Return the (X, Y) coordinate for the center point of the cell that contains the specified text.  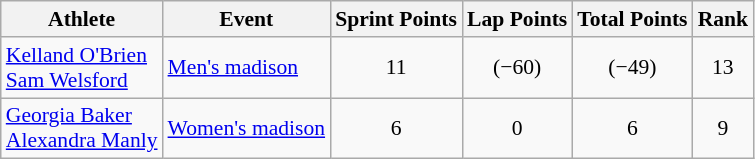
Women's madison (247, 128)
9 (724, 128)
Georgia BakerAlexandra Manly (82, 128)
Lap Points (517, 19)
Kelland O'BrienSam Welsford (82, 68)
(−60) (517, 68)
Men's madison (247, 68)
13 (724, 68)
Rank (724, 19)
Total Points (632, 19)
Event (247, 19)
(−49) (632, 68)
11 (396, 68)
Athlete (82, 19)
Sprint Points (396, 19)
0 (517, 128)
